Capture the cell that displays the provided text and extract its [X, Y] central coordinate. 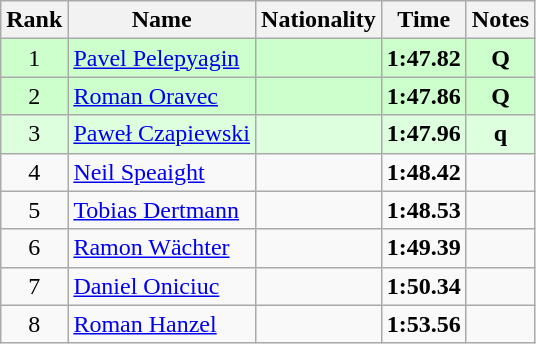
6 [34, 248]
Rank [34, 20]
1 [34, 58]
1:48.42 [424, 172]
7 [34, 286]
1:50.34 [424, 286]
Tobias Dertmann [162, 210]
Name [162, 20]
1:49.39 [424, 248]
2 [34, 96]
Nationality [319, 20]
Roman Oravec [162, 96]
3 [34, 134]
Neil Speaight [162, 172]
Time [424, 20]
1:47.86 [424, 96]
Pavel Pelepyagin [162, 58]
1:47.96 [424, 134]
8 [34, 324]
1:47.82 [424, 58]
q [500, 134]
Ramon Wächter [162, 248]
1:48.53 [424, 210]
Roman Hanzel [162, 324]
5 [34, 210]
4 [34, 172]
Daniel Oniciuc [162, 286]
Paweł Czapiewski [162, 134]
1:53.56 [424, 324]
Notes [500, 20]
